Locate the cell with the specified text and output its (x, y) center coordinate. 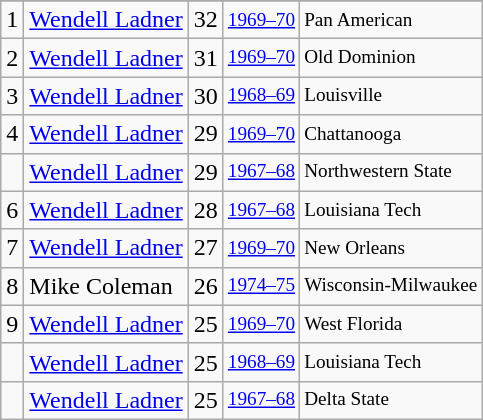
Mike Coleman (106, 286)
27 (206, 248)
West Florida (391, 324)
Louisville (391, 96)
26 (206, 286)
New Orleans (391, 248)
28 (206, 210)
2 (12, 58)
Old Dominion (391, 58)
4 (12, 134)
Wisconsin-Milwaukee (391, 286)
30 (206, 96)
31 (206, 58)
32 (206, 20)
9 (12, 324)
Pan American (391, 20)
1974–75 (261, 286)
Chattanooga (391, 134)
Northwestern State (391, 172)
6 (12, 210)
7 (12, 248)
Delta State (391, 400)
8 (12, 286)
3 (12, 96)
1 (12, 20)
